Return the [X, Y] coordinate for the center point of the cell that contains the specified text.  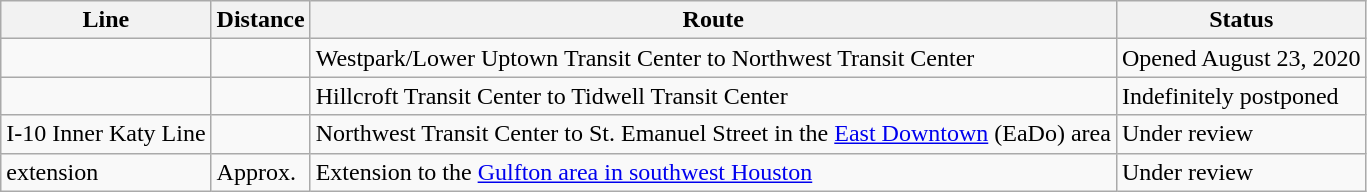
Indefinitely postponed [1241, 96]
Extension to the Gulfton area in southwest Houston [713, 172]
Distance [260, 20]
Status [1241, 20]
Opened August 23, 2020 [1241, 58]
extension [106, 172]
I-10 Inner Katy Line [106, 134]
Northwest Transit Center to St. Emanuel Street in the East Downtown (EaDo) area [713, 134]
Hillcroft Transit Center to Tidwell Transit Center [713, 96]
Line [106, 20]
Approx. [260, 172]
Route [713, 20]
Westpark/Lower Uptown Transit Center to Northwest Transit Center [713, 58]
